Capture the cell that displays the provided text and extract its (x, y) central coordinate. 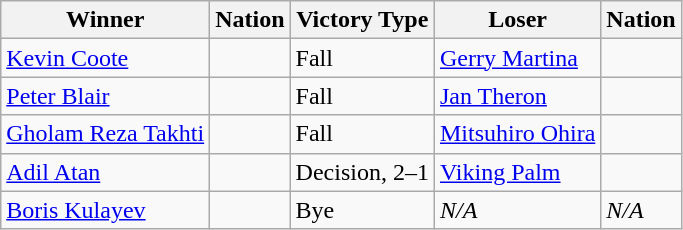
Adil Atan (106, 172)
Bye (362, 210)
Loser (517, 20)
Winner (106, 20)
Victory Type (362, 20)
Gerry Martina (517, 58)
Boris Kulayev (106, 210)
Decision, 2–1 (362, 172)
Gholam Reza Takhti (106, 134)
Peter Blair (106, 96)
Viking Palm (517, 172)
Kevin Coote (106, 58)
Mitsuhiro Ohira (517, 134)
Jan Theron (517, 96)
